From the cell containing the given text, extract its center point as [X, Y] coordinate. 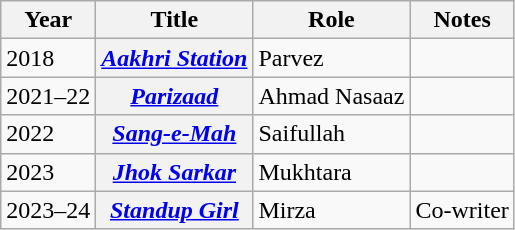
Parizaad [174, 96]
Standup Girl [174, 210]
Mirza [332, 210]
2023–24 [48, 210]
Co-writer [462, 210]
Mukhtara [332, 172]
2018 [48, 58]
2021–22 [48, 96]
Saifullah [332, 134]
2022 [48, 134]
Jhok Sarkar [174, 172]
Ahmad Nasaaz [332, 96]
Role [332, 20]
Parvez [332, 58]
2023 [48, 172]
Aakhri Station [174, 58]
Notes [462, 20]
Year [48, 20]
Title [174, 20]
Sang-e-Mah [174, 134]
